Detect which cell encompasses the target text, then output its [x, y] center coordinate. 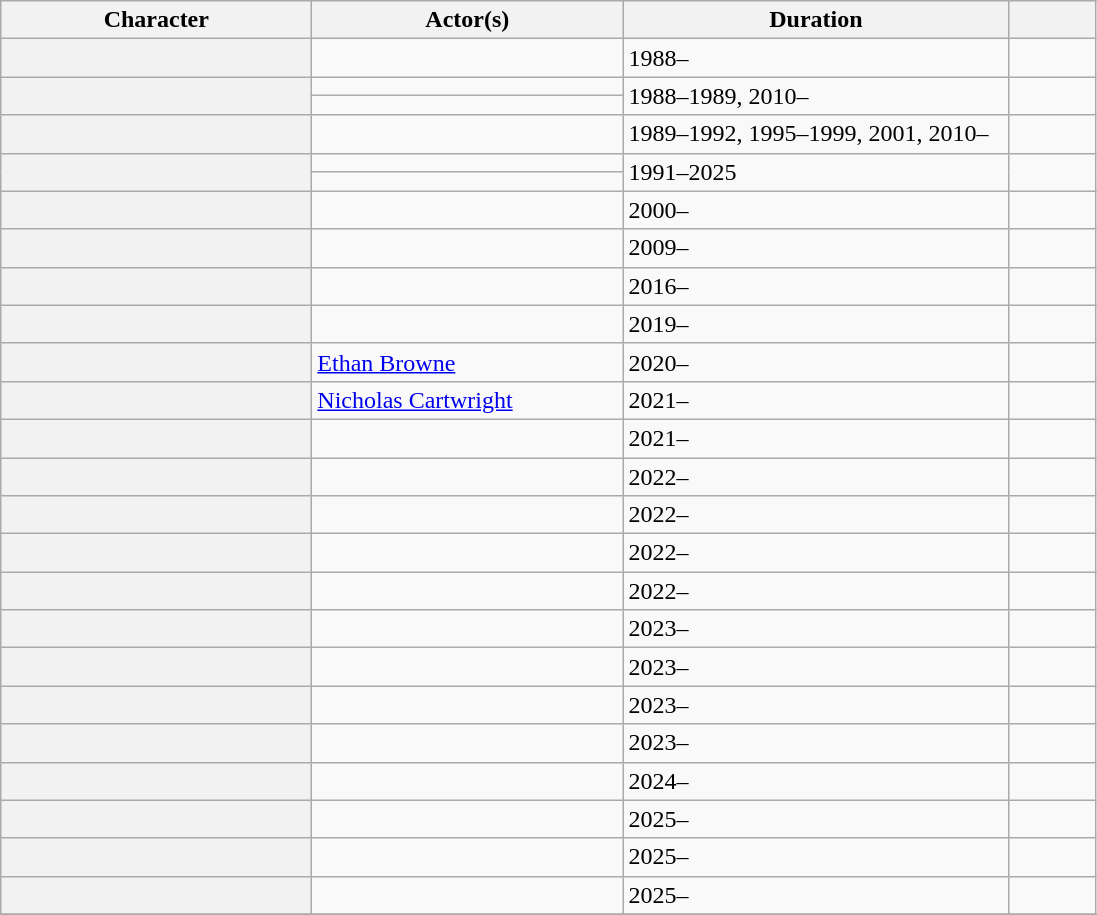
Character [156, 20]
2024– [816, 781]
Ethan Browne [468, 362]
2019– [816, 324]
Actor(s) [468, 20]
2000– [816, 210]
Nicholas Cartwright [468, 400]
1989–1992, 1995–1999, 2001, 2010– [816, 134]
1991–2025 [816, 172]
2020– [816, 362]
2009– [816, 248]
1988–1989, 2010– [816, 96]
1988– [816, 58]
2016– [816, 286]
Duration [816, 20]
